Capture the cell that displays the provided text and extract its [x, y] central coordinate. 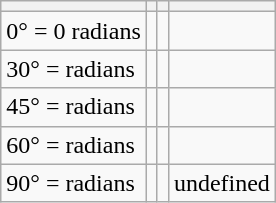
90° = radians [74, 183]
0° = 0 radians [74, 31]
45° = radians [74, 107]
30° = radians [74, 69]
undefined [222, 183]
60° = radians [74, 145]
